Locate the cell with the specified text and output its (x, y) center coordinate. 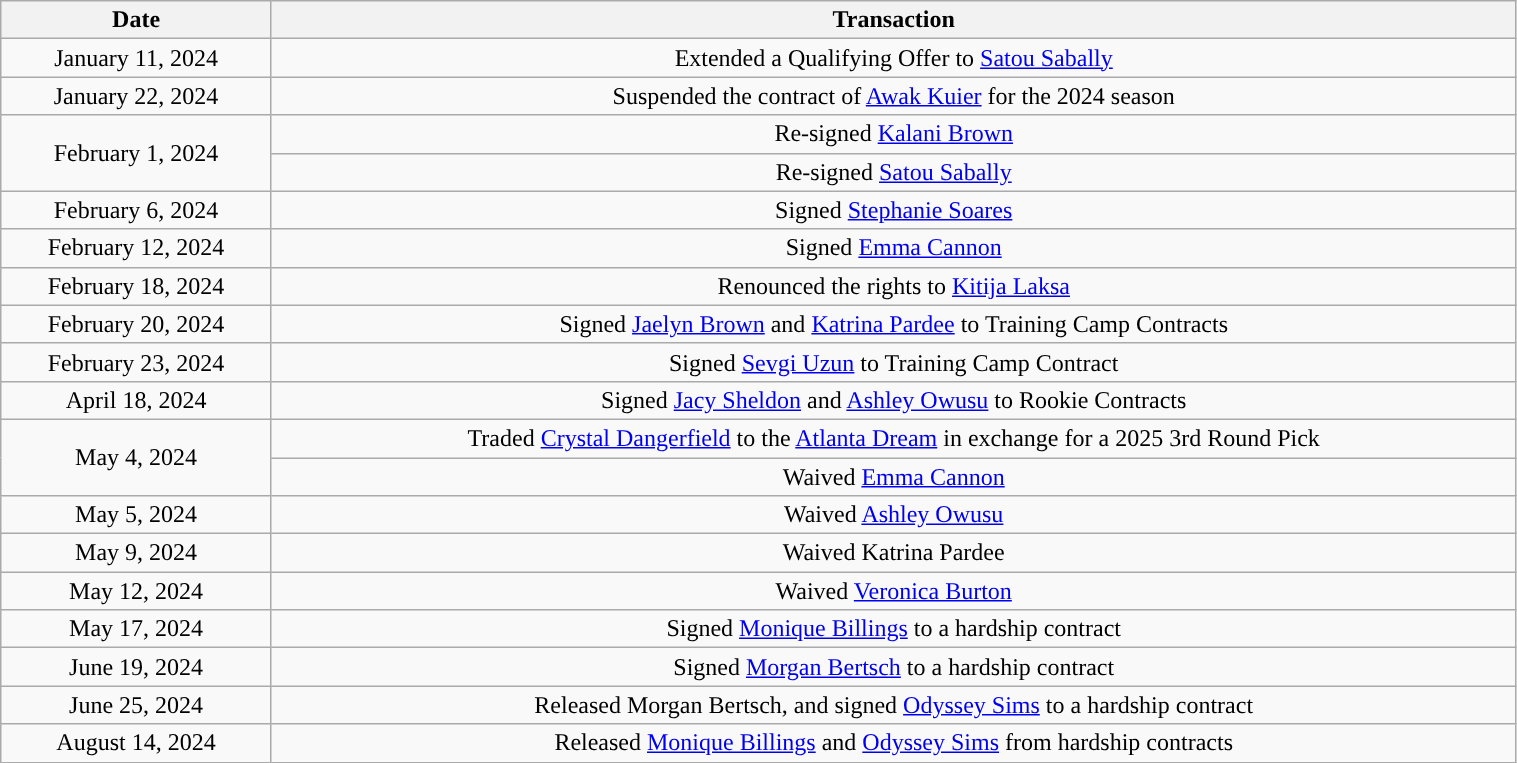
Suspended the contract of Awak Kuier for the 2024 season (894, 96)
February 1, 2024 (136, 153)
Transaction (894, 20)
Re-signed Kalani Brown (894, 134)
Renounced the rights to Kitija Laksa (894, 286)
Released Morgan Bertsch, and signed Odyssey Sims to a hardship contract (894, 705)
January 22, 2024 (136, 96)
April 18, 2024 (136, 400)
May 4, 2024 (136, 457)
Waived Ashley Owusu (894, 515)
Signed Morgan Bertsch to a hardship contract (894, 667)
Signed Monique Billings to a hardship contract (894, 629)
Signed Jacy Sheldon and Ashley Owusu to Rookie Contracts (894, 400)
January 11, 2024 (136, 58)
Released Monique Billings and Odyssey Sims from hardship contracts (894, 743)
Signed Sevgi Uzun to Training Camp Contract (894, 362)
June 25, 2024 (136, 705)
Waived Emma Cannon (894, 477)
May 5, 2024 (136, 515)
May 9, 2024 (136, 553)
Waived Katrina Pardee (894, 553)
May 17, 2024 (136, 629)
Re-signed Satou Sabally (894, 172)
February 12, 2024 (136, 248)
Waived Veronica Burton (894, 591)
February 23, 2024 (136, 362)
August 14, 2024 (136, 743)
June 19, 2024 (136, 667)
May 12, 2024 (136, 591)
February 18, 2024 (136, 286)
February 20, 2024 (136, 324)
Date (136, 20)
February 6, 2024 (136, 210)
Signed Stephanie Soares (894, 210)
Signed Jaelyn Brown and Katrina Pardee to Training Camp Contracts (894, 324)
Extended a Qualifying Offer to Satou Sabally (894, 58)
Signed Emma Cannon (894, 248)
Traded Crystal Dangerfield to the Atlanta Dream in exchange for a 2025 3rd Round Pick (894, 438)
